Extract the [X, Y] coordinate from the center of the cell holding the provided text.  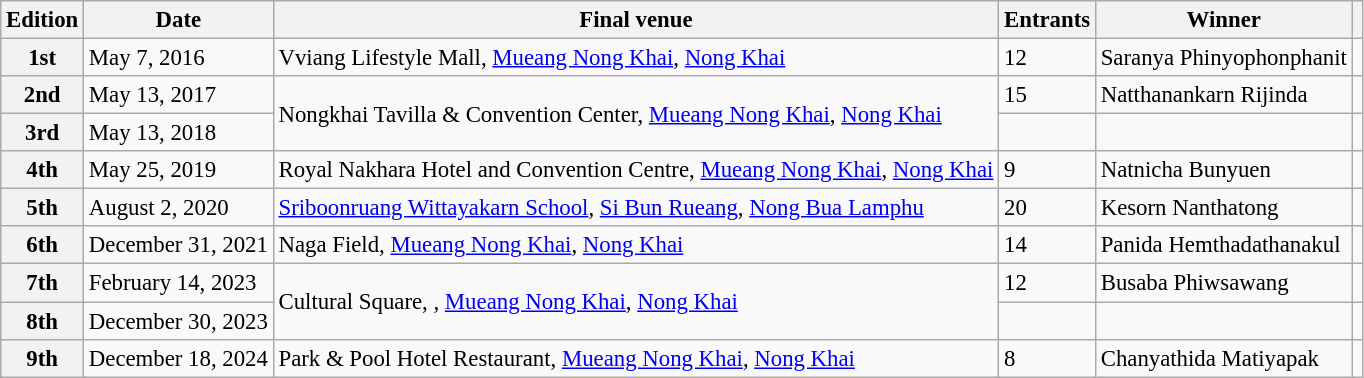
5th [42, 208]
May 25, 2019 [179, 170]
February 14, 2023 [179, 283]
Vviang Lifestyle Mall, Mueang Nong Khai, Nong Khai [636, 58]
1st [42, 58]
3rd [42, 133]
Sriboonruang Wittayakarn School, Si Bun Rueang, Nong Bua Lamphu [636, 208]
4th [42, 170]
Kesorn Nanthatong [1224, 208]
Winner [1224, 20]
December 30, 2023 [179, 321]
Naga Field, Mueang Nong Khai, Nong Khai [636, 245]
Royal Nakhara Hotel and Convention Centre, Mueang Nong Khai, Nong Khai [636, 170]
Park & Pool Hotel Restaurant, Mueang Nong Khai, Nong Khai [636, 358]
8 [1048, 358]
Date [179, 20]
Chanyathida Matiyapak [1224, 358]
Busaba Phiwsawang [1224, 283]
Final venue [636, 20]
9th [42, 358]
Natthanankarn Rijinda [1224, 95]
Entrants [1048, 20]
7th [42, 283]
May 13, 2017 [179, 95]
August 2, 2020 [179, 208]
2nd [42, 95]
May 13, 2018 [179, 133]
9 [1048, 170]
Natnicha Bunyuen [1224, 170]
Panida Hemthadathanakul [1224, 245]
May 7, 2016 [179, 58]
20 [1048, 208]
December 18, 2024 [179, 358]
8th [42, 321]
14 [1048, 245]
6th [42, 245]
December 31, 2021 [179, 245]
Edition [42, 20]
15 [1048, 95]
Saranya Phinyophonphanit [1224, 58]
Nongkhai Tavilla & Convention Center, Mueang Nong Khai, Nong Khai [636, 114]
Cultural Square, , Mueang Nong Khai, Nong Khai [636, 302]
